Provide the [x, y] coordinate of the cell's center where the given text is located.  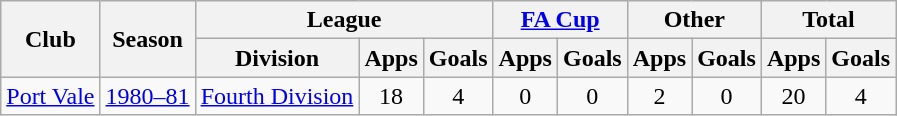
League [344, 20]
Club [50, 39]
1980–81 [148, 96]
Division [277, 58]
Season [148, 39]
Fourth Division [277, 96]
Other [694, 20]
2 [659, 96]
FA Cup [560, 20]
Total [828, 20]
20 [793, 96]
18 [391, 96]
Port Vale [50, 96]
